Provide the (X, Y) coordinate of the cell's center where the given text is located.  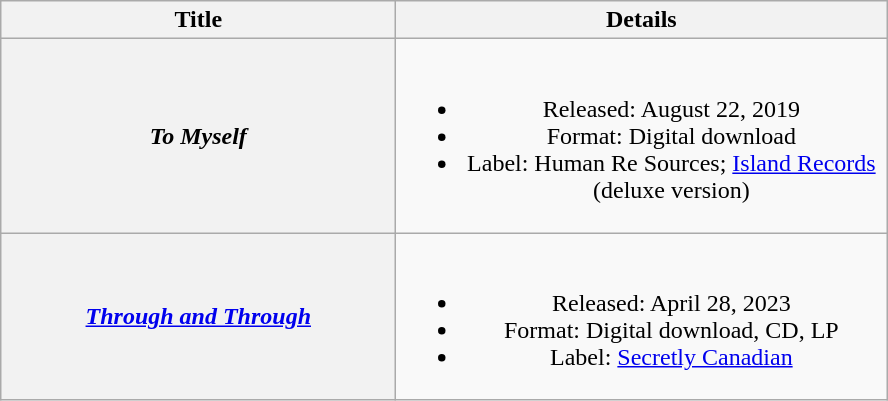
Through and Through (198, 316)
Released: April 28, 2023Format: Digital download, CD, LPLabel: Secretly Canadian (642, 316)
Title (198, 20)
Released: August 22, 2019Format: Digital downloadLabel: Human Re Sources; Island Records (deluxe version) (642, 136)
To Myself (198, 136)
Details (642, 20)
